For the text-containing cell, return its midpoint in [X, Y] coordinate format. 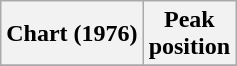
Chart (1976) [72, 34]
Peak position [189, 34]
